Provide the (x, y) coordinate of the cell's center where the given text is located.  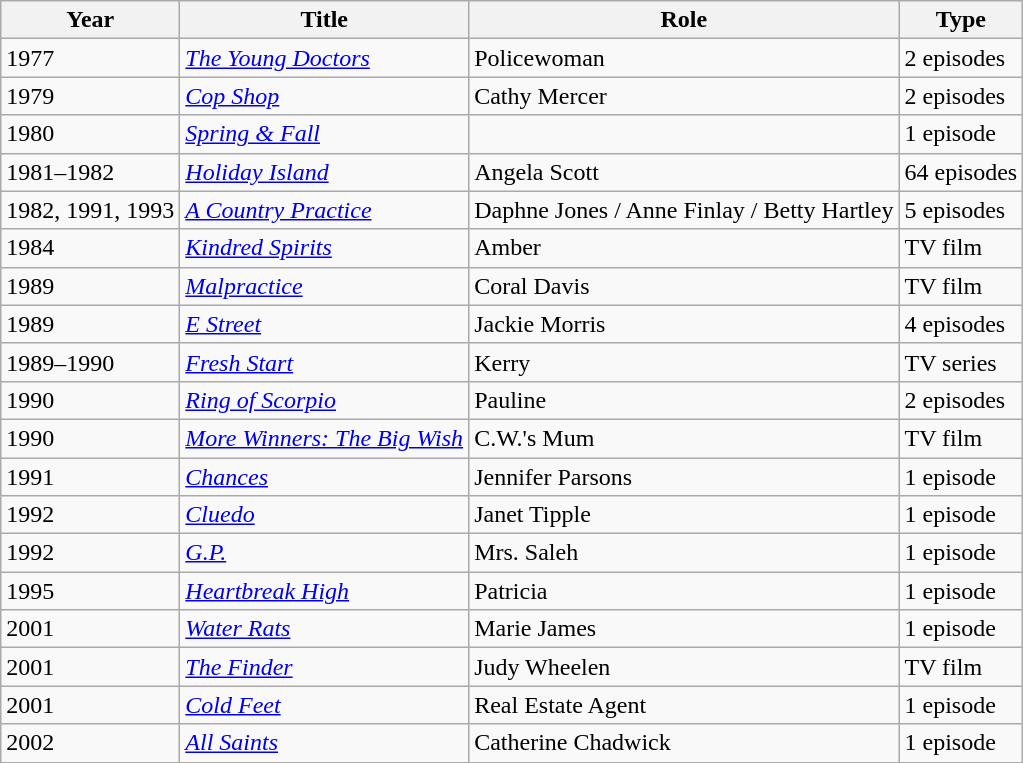
Type (961, 20)
1977 (90, 58)
5 episodes (961, 210)
Holiday Island (324, 172)
E Street (324, 324)
Fresh Start (324, 362)
64 episodes (961, 172)
1984 (90, 248)
C.W.'s Mum (684, 438)
G.P. (324, 553)
Pauline (684, 400)
4 episodes (961, 324)
Cluedo (324, 515)
Cathy Mercer (684, 96)
Chances (324, 477)
Marie James (684, 629)
Policewoman (684, 58)
Kindred Spirits (324, 248)
Real Estate Agent (684, 705)
1989–1990 (90, 362)
Jackie Morris (684, 324)
TV series (961, 362)
Jennifer Parsons (684, 477)
1979 (90, 96)
Janet Tipple (684, 515)
Amber (684, 248)
A Country Practice (324, 210)
1980 (90, 134)
Water Rats (324, 629)
Catherine Chadwick (684, 743)
1982, 1991, 1993 (90, 210)
Mrs. Saleh (684, 553)
Malpractice (324, 286)
Kerry (684, 362)
Cop Shop (324, 96)
Cold Feet (324, 705)
Coral Davis (684, 286)
Patricia (684, 591)
1981–1982 (90, 172)
Heartbreak High (324, 591)
The Young Doctors (324, 58)
Daphne Jones / Anne Finlay / Betty Hartley (684, 210)
Role (684, 20)
More Winners: The Big Wish (324, 438)
Judy Wheelen (684, 667)
Spring & Fall (324, 134)
1995 (90, 591)
Ring of Scorpio (324, 400)
Angela Scott (684, 172)
2002 (90, 743)
1991 (90, 477)
All Saints (324, 743)
Title (324, 20)
Year (90, 20)
The Finder (324, 667)
